Provide the [X, Y] coordinate of the cell's center where the given text is located.  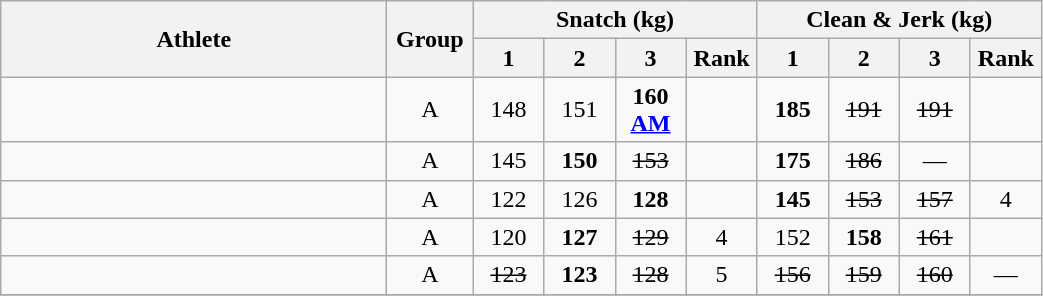
148 [508, 110]
186 [864, 161]
120 [508, 237]
175 [792, 161]
157 [934, 199]
151 [580, 110]
152 [792, 237]
Athlete [194, 39]
Snatch (kg) [615, 20]
160 [934, 275]
156 [792, 275]
158 [864, 237]
185 [792, 110]
159 [864, 275]
Group [430, 39]
122 [508, 199]
127 [580, 237]
Clean & Jerk (kg) [899, 20]
150 [580, 161]
160 AM [650, 110]
126 [580, 199]
161 [934, 237]
5 [722, 275]
129 [650, 237]
